Pinpoint the cell where the given text exists, returning its (x, y) midpoint coordinate. 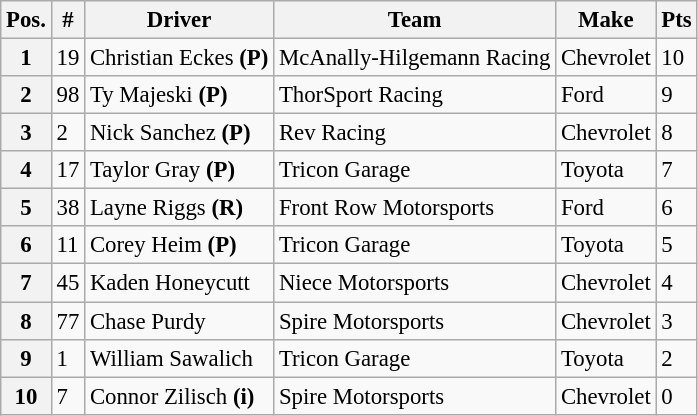
19 (68, 58)
William Sawalich (180, 358)
# (68, 20)
Front Row Motorsports (415, 208)
0 (676, 396)
McAnally-Hilgemann Racing (415, 58)
45 (68, 283)
Ty Majeski (P) (180, 95)
Christian Eckes (P) (180, 58)
Taylor Gray (P) (180, 170)
Rev Racing (415, 133)
11 (68, 245)
38 (68, 208)
Pos. (26, 20)
17 (68, 170)
Driver (180, 20)
77 (68, 321)
Team (415, 20)
98 (68, 95)
ThorSport Racing (415, 95)
Layne Riggs (R) (180, 208)
Kaden Honeycutt (180, 283)
Chase Purdy (180, 321)
Niece Motorsports (415, 283)
Make (606, 20)
Corey Heim (P) (180, 245)
Nick Sanchez (P) (180, 133)
Connor Zilisch (i) (180, 396)
Pts (676, 20)
